Scan for the cell matching the given text and deliver its (x, y) coordinate at center. 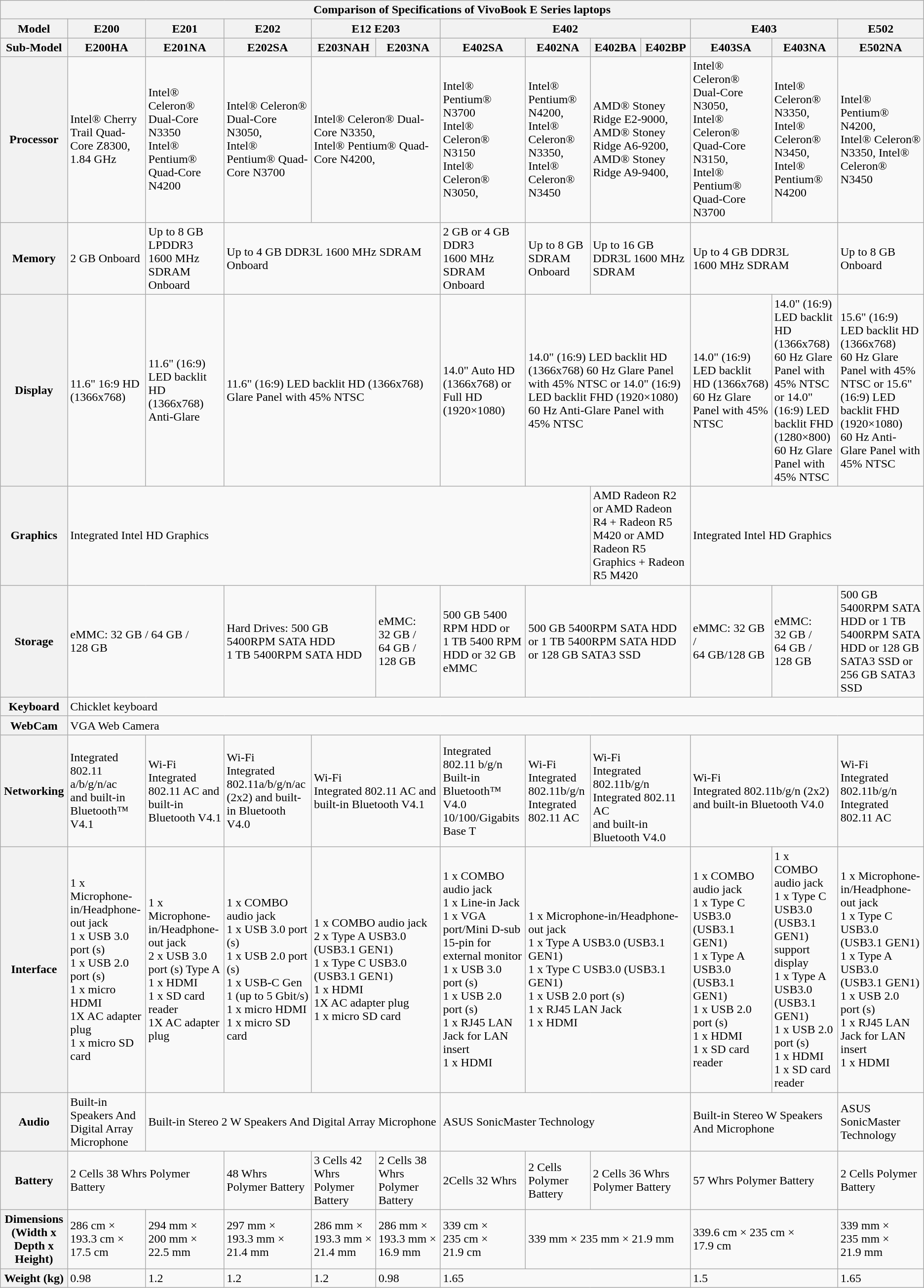
Intel® Celeron® Dual-Core N3350,Intel® Pentium® Quad-Core N4200, (376, 139)
1 x COMBO audio jack2 x Type A USB3.0 (USB3.1 GEN1)1 x Type C USB3.0 (USB3.1 GEN1)1 x HDMI1X AC adapter plug1 x micro SD card (376, 970)
E403SA (731, 47)
Intel® Celeron® Dual-Core N3050,Intel® Pentium® Quad-Core N3700 (268, 139)
2 Cells 36 Whrs Polymer Battery (641, 1181)
Comparison of Specifications of VivoBook E Series laptops (462, 10)
Up to 4 GB DDR3L 1600 MHz SDRAM (764, 258)
297 mm × 193.3 mm × 21.4 mm (268, 1239)
Built-in Stereo W Speakers And Microphone (764, 1122)
14.0" (16:9) LED backlit HD (1366x768) 60 Hz Glare Panel with 45% NTSCor 14.0" (16:9) LED backlit FHD (1280×800) 60 Hz Glare Panel with 45% NTSC (805, 390)
2 GB or 4 GB DDR3 1600 MHz SDRAM Onboard (483, 258)
Dimensions (Width x Depth x Height) (34, 1239)
Wi-FiIntegrated 802.11a/b/g/n/ac (2x2) and built-in Bluetooth V4.0 (268, 791)
Integrated 802.11 a/b/g/n/acand built-in Bluetooth™ V4.1 (107, 791)
WebCam (34, 725)
3 Cells 42 Whrs Polymer Battery (344, 1181)
E402 (565, 29)
Intel® Celeron® N3350,Intel® Celeron® N3450,Intel® Pentium® N4200 (805, 139)
48 Whrs Polymer Battery (268, 1181)
286 cm × 193.3 cm × 17.5 cm (107, 1239)
Chicklet keyboard (496, 706)
Built-in Speakers And Digital Array Microphone (107, 1122)
Intel® Celeron® Dual-Core N3050,Intel® Celeron® Quad-Core N3150,Intel® Pentium® Quad-Core N3700 (731, 139)
AMD® Stoney Ridge E2-9000,AMD® Stoney Ridge A6-9200,AMD® Stoney Ridge A9-9400, (641, 139)
Up to 4 GB DDR3L 1600 MHz SDRAM Onboard (332, 258)
1 x Microphone-in/Headphone-out jack2 x USB 3.0 port (s) Type A1 x HDMI1 x SD card reader1X AC adapter plug (185, 970)
1 x COMBO audio jack1 x Type C USB3.0 (USB3.1 GEN1) support display1 x Type A USB3.0 (USB3.1 GEN1)1 x USB 2.0 port (s)1 x HDMI1 x SD card reader (805, 970)
14.0" Auto HD (1366x768) or Full HD (1920×1080) (483, 390)
11.6" (16:9) LED backlit HD (1366x768) Anti-Glare (185, 390)
E201NA (185, 47)
294 mm × 200 mm × 22.5 mm (185, 1239)
1 x COMBO audio jack1 x USB 3.0 port (s)1 x USB 2.0 port (s)1 x USB-C Gen 1 (up to 5 Gbit/s)1 x micro HDMI1 x micro SD card (268, 970)
Memory (34, 258)
2 GB Onboard (107, 258)
Display (34, 390)
E12 E203 (376, 29)
Intel® Cherry Trail Quad-Core Z8300, 1.84 GHz (107, 139)
E402BA (616, 47)
Up to 8 GB LPDDR3 1600 MHz SDRAM Onboard (185, 258)
E201 (185, 29)
1 x Microphone-in/Headphone-out jack1 x USB 3.0 port (s)1 x USB 2.0 port (s)1 x micro HDMI1X AC adapter plug1 x micro SD card (107, 970)
Intel® Celeron® Dual-Core N3350Intel® Pentium® Quad-Core N4200 (185, 139)
E502NA (881, 47)
E203NAH (344, 47)
2Cells 32 Whrs (483, 1181)
eMMC: 32 GB / 64 GB/128 GB (731, 641)
1.5 (764, 1278)
Up to 16 GB DDR3L 1600 MHz SDRAM (641, 258)
Model (34, 29)
Up to 8 GB SDRAM Onboard (558, 258)
Built-in Stereo 2 W Speakers And Digital Array Microphone (293, 1122)
Audio (34, 1122)
Interface (34, 970)
Integrated 802.11 b/g/nBuilt-in Bluetooth™ V4.010/100/Gigabits Base T (483, 791)
E402BP (665, 47)
286 mm × 193.3 mm × 16.9 mm (408, 1239)
Processor (34, 139)
286 mm × 193.3 mm × 21.4 mm (344, 1239)
Hard Drives: 500 GB 5400RPM SATA HDD1 TB 5400RPM SATA HDD (300, 641)
500 GB 5400 RPM HDD or 1 TB 5400 RPM HDD or 32 GB eMMC (483, 641)
E202SA (268, 47)
E200HA (107, 47)
Storage (34, 641)
Weight (kg) (34, 1278)
E403 (764, 29)
339 cm × 235 cm × 21.9 cm (483, 1239)
Wi-FiIntegrated 802.11b/g/nIntegrated 802.11 ACand built-in Bluetooth V4.0 (641, 791)
Graphics (34, 536)
500 GB 5400RPM SATA HDD or 1 TB 5400RPM SATA HDD or 128 GB SATA3 SSD or 256 GB SATA3 SSD (881, 641)
Sub-Model (34, 47)
11.6" 16:9 HD (1366x768) (107, 390)
E203NA (408, 47)
E402SA (483, 47)
500 GB 5400RPM SATA HDD or 1 TB 5400RPM SATA HDD or 128 GB SATA3 SSD (608, 641)
Battery (34, 1181)
339.6 cm × 235 cm × 17.9 cm (764, 1239)
E502 (881, 29)
1 x Microphone-in/Headphone-out jack1 x Type A USB3.0 (USB3.1 GEN1)1 x Type C USB3.0 (USB3.1 GEN1)1 x USB 2.0 port (s)1 x RJ45 LAN Jack1 x HDMI (608, 970)
Wi-FiIntegrated 802.11b/g/n (2x2)and built-in Bluetooth V4.0 (764, 791)
1 x COMBO audio jack1 x Type C USB3.0 (USB3.1 GEN1)1 x Type A USB3.0 (USB3.1 GEN1)1 x USB 2.0 port (s)1 x HDMI1 x SD card reader (731, 970)
VGA Web Camera (496, 725)
E402NA (558, 47)
14.0" (16:9) LED backlit HD (1366x768) 60 Hz Glare Panel with 45% NTSC (731, 390)
Up to 8 GB Onboard (881, 258)
Keyboard (34, 706)
E200 (107, 29)
Networking (34, 791)
E403NA (805, 47)
E202 (268, 29)
11.6" (16:9) LED backlit HD (1366x768) Glare Panel with 45% NTSC (332, 390)
Intel® Pentium® N3700Intel® Celeron® N3150Intel® Celeron® N3050, (483, 139)
57 Whrs Polymer Battery (764, 1181)
AMD Radeon R2 or AMD Radeon R4 + Radeon R5 M420 or AMD Radeon R5 Graphics + Radeon R5 M420 (641, 536)
